Output the (x, y) coordinate of the center of the cell containing the given text.  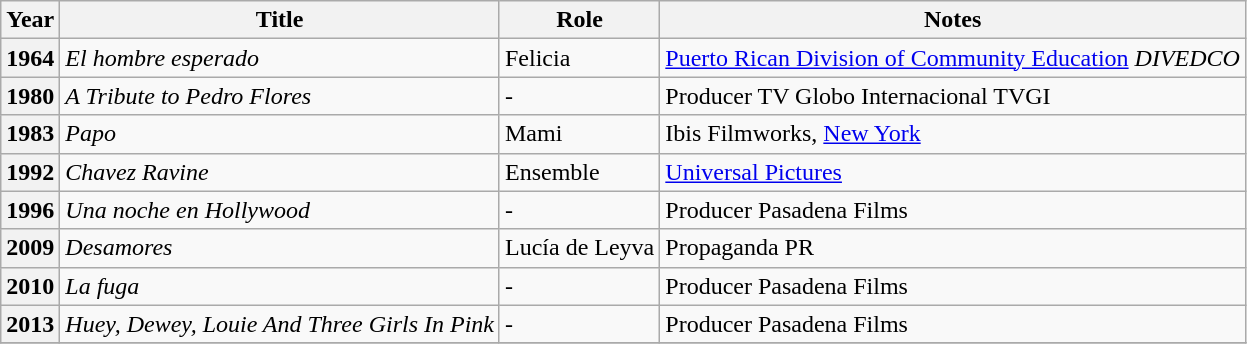
Producer TV Globo Internacional TVGI (953, 96)
Felicia (579, 58)
1980 (30, 96)
Role (579, 20)
Papo (280, 134)
Notes (953, 20)
Propaganda PR (953, 248)
Ensemble (579, 172)
Year (30, 20)
Desamores (280, 248)
La fuga (280, 286)
1996 (30, 210)
El hombre esperado (280, 58)
A Tribute to Pedro Flores (280, 96)
Title (280, 20)
Mami (579, 134)
2009 (30, 248)
Una noche en Hollywood (280, 210)
1992 (30, 172)
2013 (30, 324)
Puerto Rican Division of Community Education DIVEDCO (953, 58)
Huey, Dewey, Louie And Three Girls In Pink (280, 324)
1983 (30, 134)
Universal Pictures (953, 172)
Ibis Filmworks, New York (953, 134)
2010 (30, 286)
Chavez Ravine (280, 172)
Lucía de Leyva (579, 248)
1964 (30, 58)
